Scan for the cell matching the given text and deliver its (x, y) coordinate at center. 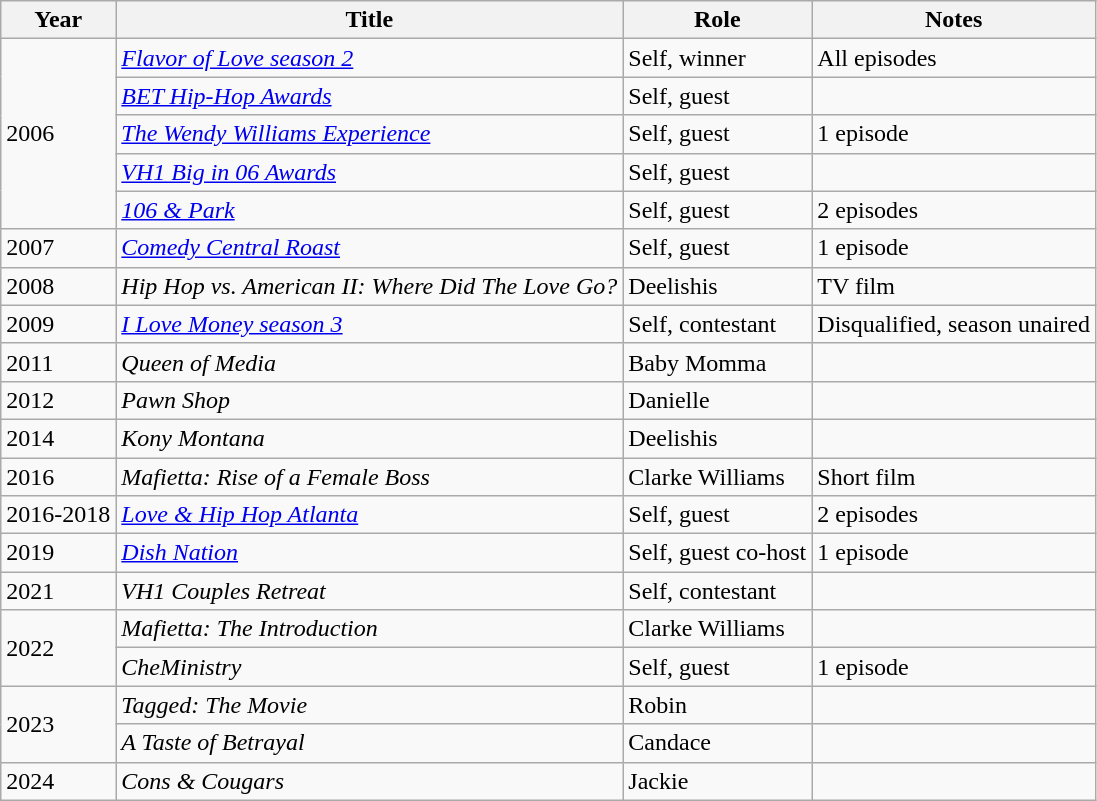
2007 (58, 248)
Queen of Media (370, 362)
106 & Park (370, 210)
Mafietta: Rise of a Female Boss (370, 477)
Robin (718, 705)
Mafietta: The Introduction (370, 629)
2023 (58, 724)
A Taste of Betrayal (370, 743)
2016 (58, 477)
2022 (58, 648)
Jackie (718, 781)
2008 (58, 286)
Self, guest co-host (718, 553)
2006 (58, 134)
2016-2018 (58, 515)
Tagged: The Movie (370, 705)
Dish Nation (370, 553)
Baby Momma (718, 362)
I Love Money season 3 (370, 324)
Self, winner (718, 58)
Kony Montana (370, 438)
Role (718, 20)
Short film (954, 477)
Year (58, 20)
Hip Hop vs. American II: Where Did The Love Go? (370, 286)
Comedy Central Roast (370, 248)
The Wendy Williams Experience (370, 134)
2024 (58, 781)
All episodes (954, 58)
Candace (718, 743)
Disqualified, season unaired (954, 324)
Cons & Cougars (370, 781)
Notes (954, 20)
BET Hip-Hop Awards (370, 96)
CheMinistry (370, 667)
2021 (58, 591)
2011 (58, 362)
2014 (58, 438)
Danielle (718, 400)
TV film (954, 286)
Pawn Shop (370, 400)
2019 (58, 553)
Title (370, 20)
VH1 Big in 06 Awards (370, 172)
2012 (58, 400)
Flavor of Love season 2 (370, 58)
Love & Hip Hop Atlanta (370, 515)
VH1 Couples Retreat (370, 591)
2009 (58, 324)
